From the cell containing the given text, extract its center point as [X, Y] coordinate. 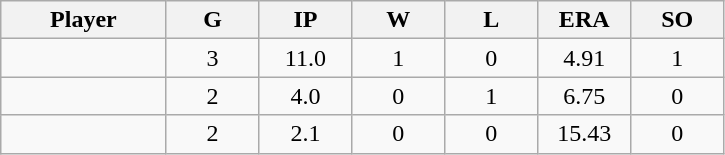
3 [212, 58]
L [492, 20]
W [398, 20]
2.1 [306, 134]
11.0 [306, 58]
G [212, 20]
SO [678, 20]
15.43 [584, 134]
Player [84, 20]
IP [306, 20]
4.91 [584, 58]
6.75 [584, 96]
4.0 [306, 96]
ERA [584, 20]
